Provide the [x, y] coordinate of the cell's center where the given text is located.  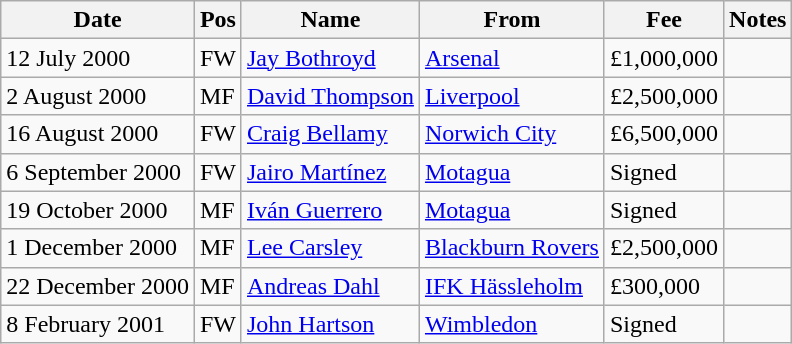
Andreas Dahl [330, 286]
Jay Bothroyd [330, 58]
Arsenal [512, 58]
1 December 2000 [98, 248]
£1,000,000 [664, 58]
Iván Guerrero [330, 210]
David Thompson [330, 96]
Norwich City [512, 134]
Liverpool [512, 96]
Wimbledon [512, 324]
Craig Bellamy [330, 134]
Name [330, 20]
22 December 2000 [98, 286]
19 October 2000 [98, 210]
£300,000 [664, 286]
Notes [758, 20]
Date [98, 20]
8 February 2001 [98, 324]
Jairo Martínez [330, 172]
Blackburn Rovers [512, 248]
Pos [218, 20]
2 August 2000 [98, 96]
IFK Hässleholm [512, 286]
From [512, 20]
Lee Carsley [330, 248]
12 July 2000 [98, 58]
John Hartson [330, 324]
£6,500,000 [664, 134]
6 September 2000 [98, 172]
Fee [664, 20]
16 August 2000 [98, 134]
